Output the (X, Y) coordinate of the center of the cell containing the given text.  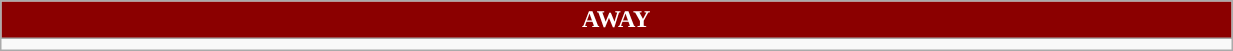
AWAY (616, 20)
